Detect which cell encompasses the target text, then output its (X, Y) center coordinate. 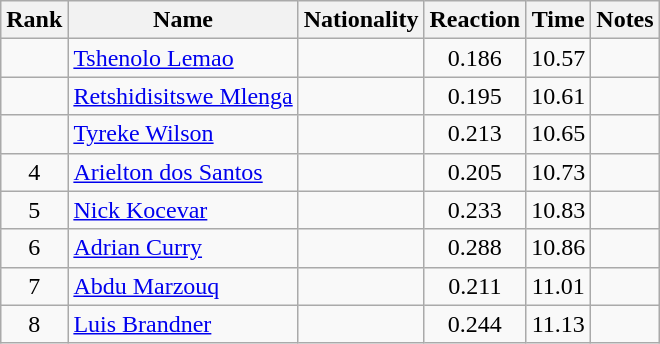
0.233 (475, 210)
Notes (625, 20)
10.57 (558, 58)
Name (183, 20)
10.86 (558, 248)
0.205 (475, 172)
7 (34, 286)
Adrian Curry (183, 248)
Rank (34, 20)
0.288 (475, 248)
Luis Brandner (183, 324)
Nationality (361, 20)
0.186 (475, 58)
Abdu Marzouq (183, 286)
10.83 (558, 210)
Time (558, 20)
0.213 (475, 134)
5 (34, 210)
Arielton dos Santos (183, 172)
10.65 (558, 134)
Retshidisitswe Mlenga (183, 96)
4 (34, 172)
10.61 (558, 96)
Tyreke Wilson (183, 134)
6 (34, 248)
8 (34, 324)
Nick Kocevar (183, 210)
11.13 (558, 324)
0.211 (475, 286)
0.244 (475, 324)
0.195 (475, 96)
10.73 (558, 172)
11.01 (558, 286)
Reaction (475, 20)
Tshenolo Lemao (183, 58)
